Extract the [x, y] coordinate from the center of the cell holding the provided text.  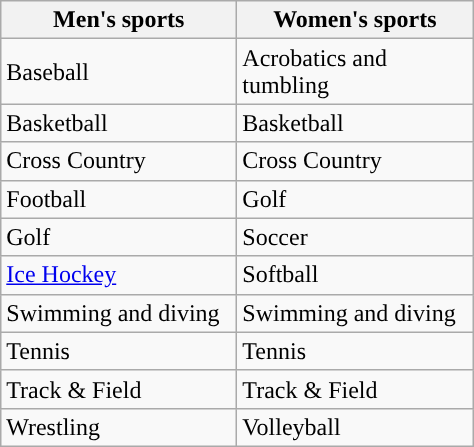
Ice Hockey [119, 275]
Wrestling [119, 427]
Volleyball [355, 427]
Football [119, 199]
Women's sports [355, 20]
Men's sports [119, 20]
Acrobatics and tumbling [355, 72]
Baseball [119, 72]
Softball [355, 275]
Soccer [355, 237]
